Identify which cell holds the provided text, then report its [X, Y] central coordinate. 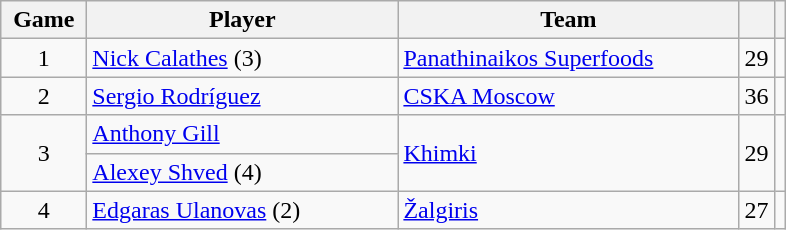
Anthony Gill [242, 134]
Panathinaikos Superfoods [568, 58]
Žalgiris [568, 210]
3 [44, 153]
Game [44, 20]
Player [242, 20]
4 [44, 210]
Edgaras Ulanovas (2) [242, 210]
Nick Calathes (3) [242, 58]
Alexey Shved (4) [242, 172]
CSKA Moscow [568, 96]
36 [756, 96]
2 [44, 96]
Team [568, 20]
Sergio Rodríguez [242, 96]
1 [44, 58]
27 [756, 210]
Khimki [568, 153]
